Find where the given text appears and provide that cell's center as [x, y] coordinate. 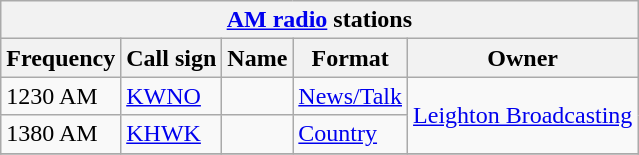
KHWK [172, 134]
Call sign [172, 58]
KWNO [172, 96]
Leighton Broadcasting [523, 115]
1380 AM [61, 134]
Owner [523, 58]
1230 AM [61, 96]
Name [258, 58]
News/Talk [350, 96]
Country [350, 134]
AM radio stations [320, 20]
Format [350, 58]
Frequency [61, 58]
